Detect which cell encompasses the target text, then output its [x, y] center coordinate. 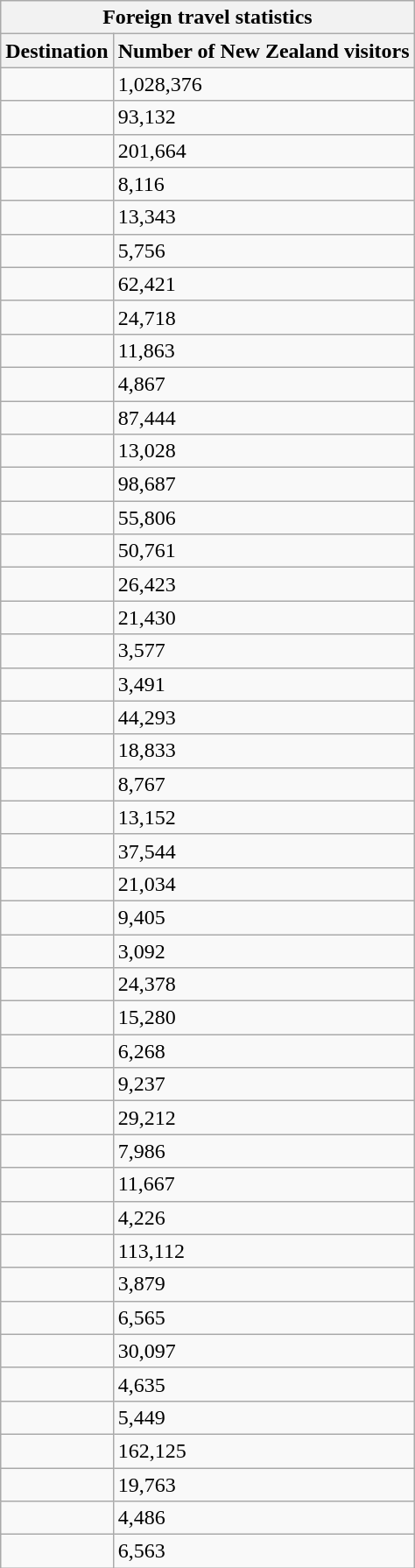
3,491 [264, 684]
98,687 [264, 484]
Number of New Zealand visitors [264, 51]
93,132 [264, 117]
11,667 [264, 1184]
9,237 [264, 1084]
26,423 [264, 584]
44,293 [264, 717]
8,767 [264, 784]
5,449 [264, 1417]
18,833 [264, 751]
4,867 [264, 384]
87,444 [264, 418]
7,986 [264, 1151]
19,763 [264, 1485]
3,092 [264, 950]
1,028,376 [264, 84]
6,563 [264, 1551]
15,280 [264, 1018]
Foreign travel statistics [207, 18]
13,152 [264, 817]
6,268 [264, 1051]
3,879 [264, 1284]
162,125 [264, 1451]
13,028 [264, 451]
5,756 [264, 251]
24,718 [264, 317]
9,405 [264, 917]
55,806 [264, 518]
11,863 [264, 350]
13,343 [264, 217]
4,226 [264, 1218]
4,635 [264, 1384]
8,116 [264, 184]
37,544 [264, 851]
113,112 [264, 1251]
4,486 [264, 1518]
21,034 [264, 884]
50,761 [264, 551]
29,212 [264, 1118]
6,565 [264, 1317]
62,421 [264, 284]
30,097 [264, 1351]
24,378 [264, 985]
3,577 [264, 651]
21,430 [264, 618]
201,664 [264, 151]
Destination [57, 51]
